For the text-containing cell, return its midpoint in [X, Y] coordinate format. 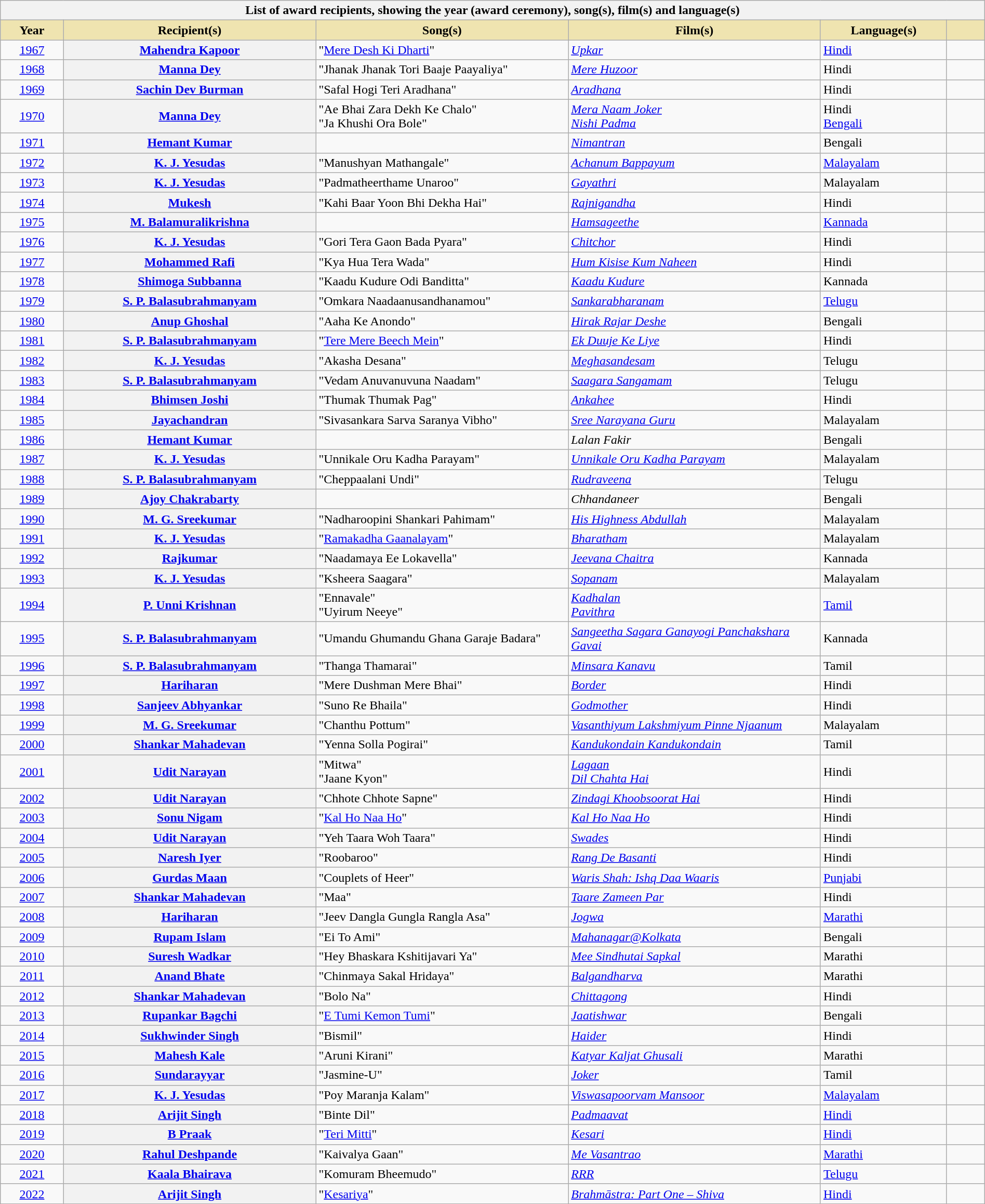
1967 [32, 50]
His Highness Abdullah [695, 519]
Achanum Bappayum [695, 163]
Mahesh Kale [190, 1055]
Mera Naam JokerNishi Padma [695, 116]
Gayathri [695, 182]
Lalan Fakir [695, 440]
Sopanam [695, 578]
2018 [32, 1115]
Rahul Deshpande [190, 1154]
"Ennavale""Uyirum Neeye" [442, 605]
Sonu Nigam [190, 818]
"Kaadu Kudure Odi Banditta" [442, 282]
"Umandu Ghumandu Ghana Garaje Badara" [442, 639]
2003 [32, 818]
Saagara Sangamam [695, 380]
1977 [32, 261]
Unnikale Oru Kadha Parayam [695, 459]
"Yenna Solla Pogirai" [442, 745]
2014 [32, 1036]
RRR [695, 1174]
"Unnikale Oru Kadha Parayam" [442, 459]
"Kal Ho Naa Ho" [442, 818]
1999 [32, 725]
"Binte Dil" [442, 1115]
LagaanDil Chahta Hai [695, 771]
Ajoy Chakrabarty [190, 499]
1998 [32, 705]
2013 [32, 1016]
2004 [32, 838]
Punjabi [883, 877]
Shimoga Subbanna [190, 282]
2016 [32, 1075]
Mohammed Rafi [190, 261]
2010 [32, 957]
Vasanthiyum Lakshmiyum Pinne Njaanum [695, 725]
"Hey Bhaskara Kshitijavari Ya" [442, 957]
"Bolo Na" [442, 996]
Bharatham [695, 538]
Sangeetha Sagara Ganayogi Panchakshara Gavai [695, 639]
1989 [32, 499]
Rajnigandha [695, 202]
2009 [32, 937]
2008 [32, 917]
Balgandharva [695, 976]
M. Balamuralikrishna [190, 222]
Jaatishwar [695, 1016]
2005 [32, 857]
1995 [32, 639]
"Mere Dushman Mere Bhai" [442, 685]
Hum Kisise Kum Naheen [695, 261]
Mee Sindhutai Sapkal [695, 957]
"Sivasankara Sarva Saranya Vibho" [442, 420]
1976 [32, 242]
"Ei To Ami" [442, 937]
1979 [32, 301]
2011 [32, 976]
"Chhote Chhote Sapne" [442, 798]
2000 [32, 745]
"Jasmine-U" [442, 1075]
"Maa" [442, 897]
1978 [32, 282]
1988 [32, 479]
"Thanga Thamarai" [442, 666]
Jeevana Chaitra [695, 558]
Meghasandesam [695, 361]
1996 [32, 666]
Nimantran [695, 143]
Anup Ghoshal [190, 321]
"Kesariya" [442, 1194]
Rudraveena [695, 479]
Chhandaneer [695, 499]
"Ksheera Saagara" [442, 578]
List of award recipients, showing the year (award ceremony), song(s), film(s) and language(s) [492, 10]
Kaadu Kudure [695, 282]
"Omkara Naadaanusandhanamou" [442, 301]
"Jhanak Jhanak Tori Baaje Paayaliya" [442, 70]
2021 [32, 1174]
Chittagong [695, 996]
"Chinmaya Sakal Hridaya" [442, 976]
"Mere Desh Ki Dharti" [442, 50]
Kaala Bhairava [190, 1174]
"Manushyan Mathangale" [442, 163]
1987 [32, 459]
"Suno Re Bhaila" [442, 705]
"Teri Mitti" [442, 1134]
Year [32, 30]
Anand Bhate [190, 976]
Me Vasantrao [695, 1154]
Rajkumar [190, 558]
"Aaha Ke Anondo" [442, 321]
2001 [32, 771]
Chitchor [695, 242]
"E Tumi Kemon Tumi" [442, 1016]
1985 [32, 420]
Bhimsen Joshi [190, 400]
1993 [32, 578]
Hamsageethe [695, 222]
Haider [695, 1036]
KadhalanPavithra [695, 605]
Film(s) [695, 30]
"Komuram Bheemudo" [442, 1174]
Godmother [695, 705]
Border [695, 685]
Ankahee [695, 400]
Katyar Kaljat Ghusali [695, 1055]
Jayachandran [190, 420]
"Naadamaya Ee Lokavella" [442, 558]
"Aruni Kirani" [442, 1055]
Aradhana [695, 89]
"Jeev Dangla Gungla Rangla Asa" [442, 917]
"Mitwa""Jaane Kyon" [442, 771]
2022 [32, 1194]
Taare Zameen Par [695, 897]
Waris Shah: Ishq Daa Waaris [695, 877]
Brahmāstra: Part One – Shiva [695, 1194]
1994 [32, 605]
"Couplets of Heer" [442, 877]
1984 [32, 400]
2012 [32, 996]
1969 [32, 89]
"Akasha Desana" [442, 361]
Zindagi Khoobsoorat Hai [695, 798]
Swades [695, 838]
Mahendra Kapoor [190, 50]
Suresh Wadkar [190, 957]
2017 [32, 1095]
2006 [32, 877]
Rang De Basanti [695, 857]
Minsara Kanavu [695, 666]
Rupam Islam [190, 937]
Mere Huzoor [695, 70]
"Kya Hua Tera Wada" [442, 261]
Sree Narayana Guru [695, 420]
1991 [32, 538]
"Kaivalya Gaan" [442, 1154]
"Cheppaalani Undi" [442, 479]
1986 [32, 440]
"Poy Maranja Kalam" [442, 1095]
Language(s) [883, 30]
Kandukondain Kandukondain [695, 745]
"Chanthu Pottum" [442, 725]
1973 [32, 182]
1975 [32, 222]
Song(s) [442, 30]
2020 [32, 1154]
1968 [32, 70]
"Padmatheerthame Unaroo" [442, 182]
"Safal Hogi Teri Aradhana" [442, 89]
1990 [32, 519]
Kesari [695, 1134]
Sachin Dev Burman [190, 89]
1997 [32, 685]
Sanjeev Abhyankar [190, 705]
Sukhwinder Singh [190, 1036]
Mukesh [190, 202]
1992 [32, 558]
"Nadharoopini Shankari Pahimam" [442, 519]
Recipient(s) [190, 30]
Naresh Iyer [190, 857]
Padmaavat [695, 1115]
Upkar [695, 50]
2019 [32, 1134]
"Thumak Thumak Pag" [442, 400]
"Vedam Anuvanuvuna Naadam" [442, 380]
1974 [32, 202]
1983 [32, 380]
Viswasapoorvam Mansoor [695, 1095]
"Yeh Taara Woh Taara" [442, 838]
1971 [32, 143]
1980 [32, 321]
"Kahi Baar Yoon Bhi Dekha Hai" [442, 202]
Sundarayyar [190, 1075]
HindiBengali [883, 116]
B Praak [190, 1134]
"Gori Tera Gaon Bada Pyara" [442, 242]
1972 [32, 163]
1982 [32, 361]
"Ae Bhai Zara Dekh Ke Chalo""Ja Khushi Ora Bole" [442, 116]
Joker [695, 1075]
Gurdas Maan [190, 877]
Ek Duuje Ke Liye [695, 341]
"Tere Mere Beech Mein" [442, 341]
"Bismil" [442, 1036]
P. Unni Krishnan [190, 605]
"Roobaroo" [442, 857]
Jogwa [695, 917]
1981 [32, 341]
2015 [32, 1055]
Sankarabharanam [695, 301]
Rupankar Bagchi [190, 1016]
2007 [32, 897]
Mahanagar@Kolkata [695, 937]
Kal Ho Naa Ho [695, 818]
1970 [32, 116]
"Ramakadha Gaanalayam" [442, 538]
2002 [32, 798]
Hirak Rajar Deshe [695, 321]
